Determine the [x, y] coordinate at the center of the cell enclosing the given text.  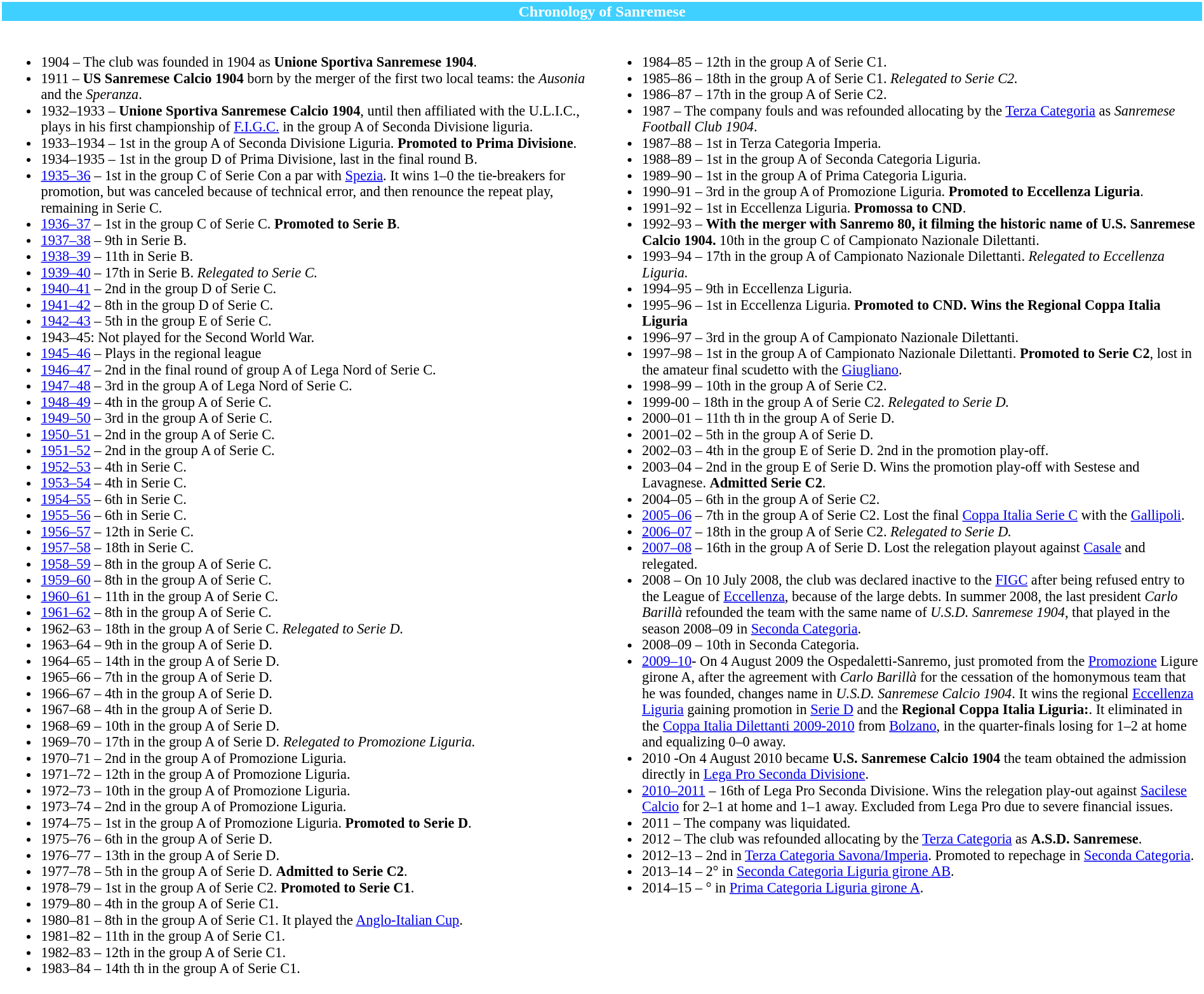
Chronology of Sanremese [602, 11]
